Return [x, y] of the center of cell containing provided text 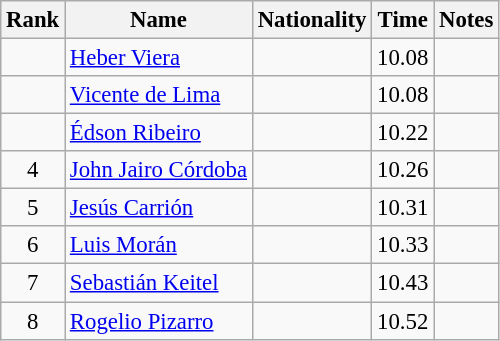
8 [33, 321]
Heber Viera [159, 58]
4 [33, 170]
10.22 [403, 133]
10.26 [403, 170]
10.52 [403, 321]
Luis Morán [159, 245]
Rank [33, 20]
Édson Ribeiro [159, 133]
Vicente de Lima [159, 95]
10.31 [403, 208]
Name [159, 20]
Jesús Carrión [159, 208]
10.43 [403, 283]
Time [403, 20]
Nationality [312, 20]
Notes [466, 20]
5 [33, 208]
Sebastián Keitel [159, 283]
John Jairo Córdoba [159, 170]
6 [33, 245]
7 [33, 283]
Rogelio Pizarro [159, 321]
10.33 [403, 245]
